Return (x, y) of the center of cell containing provided text 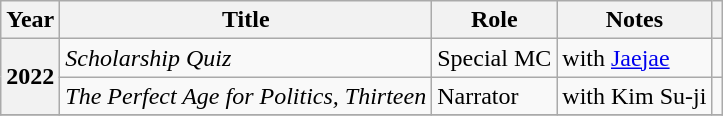
Year (30, 20)
Notes (634, 20)
with Kim Su-ji (634, 96)
2022 (30, 77)
Special MC (494, 58)
Scholarship Quiz (246, 58)
with Jaejae (634, 58)
Role (494, 20)
Narrator (494, 96)
Title (246, 20)
The Perfect Age for Politics, Thirteen (246, 96)
